Identify which cell holds the provided text, then report its (x, y) central coordinate. 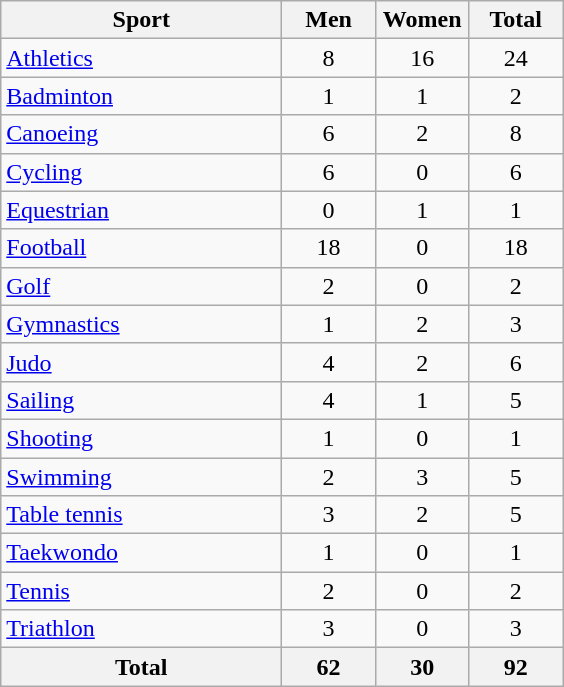
16 (422, 58)
92 (516, 667)
Gymnastics (142, 324)
Judo (142, 362)
Badminton (142, 96)
24 (516, 58)
62 (329, 667)
Women (422, 20)
Shooting (142, 438)
Athletics (142, 58)
Taekwondo (142, 553)
Canoeing (142, 134)
Sailing (142, 400)
Table tennis (142, 515)
Swimming (142, 477)
Tennis (142, 591)
30 (422, 667)
Triathlon (142, 629)
Football (142, 248)
Golf (142, 286)
Equestrian (142, 210)
Cycling (142, 172)
Sport (142, 20)
Men (329, 20)
